From the cell containing the given text, extract its center point as (X, Y) coordinate. 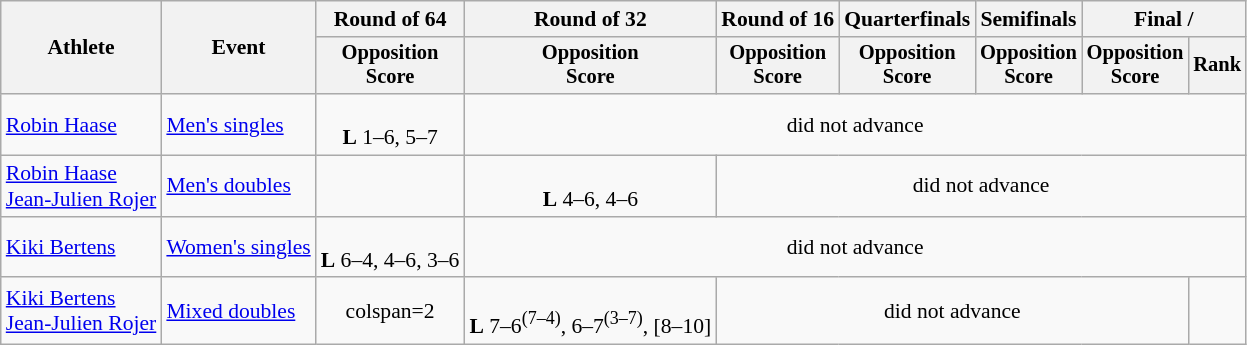
Semifinals (1028, 19)
Women's singles (238, 248)
Robin Haase (82, 124)
L 1–6, 5–7 (390, 124)
Rank (1217, 66)
Men's singles (238, 124)
L 7–6(7–4), 6–7(3–7), [8–10] (590, 312)
Final / (1164, 19)
Kiki Bertens (82, 248)
Men's doubles (238, 186)
Round of 32 (590, 19)
Athlete (82, 48)
Quarterfinals (907, 19)
Kiki BertensJean-Julien Rojer (82, 312)
Robin HaaseJean-Julien Rojer (82, 186)
colspan=2 (390, 312)
Round of 16 (778, 19)
L 6–4, 4–6, 3–6 (390, 248)
Event (238, 48)
Mixed doubles (238, 312)
L 4–6, 4–6 (590, 186)
Round of 64 (390, 19)
